Return the (X, Y) coordinate for the center point of the cell that contains the specified text.  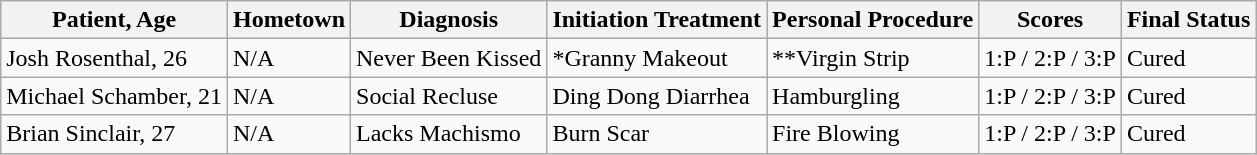
Hometown (288, 20)
Hamburgling (873, 96)
Social Recluse (449, 96)
Michael Schamber, 21 (114, 96)
Lacks Machismo (449, 134)
Personal Procedure (873, 20)
Diagnosis (449, 20)
Patient, Age (114, 20)
Josh Rosenthal, 26 (114, 58)
Fire Blowing (873, 134)
Initiation Treatment (657, 20)
Ding Dong Diarrhea (657, 96)
Final Status (1188, 20)
**Virgin Strip (873, 58)
Scores (1050, 20)
*Granny Makeout (657, 58)
Never Been Kissed (449, 58)
Burn Scar (657, 134)
Brian Sinclair, 27 (114, 134)
